Return (X, Y) of the center of cell containing provided text 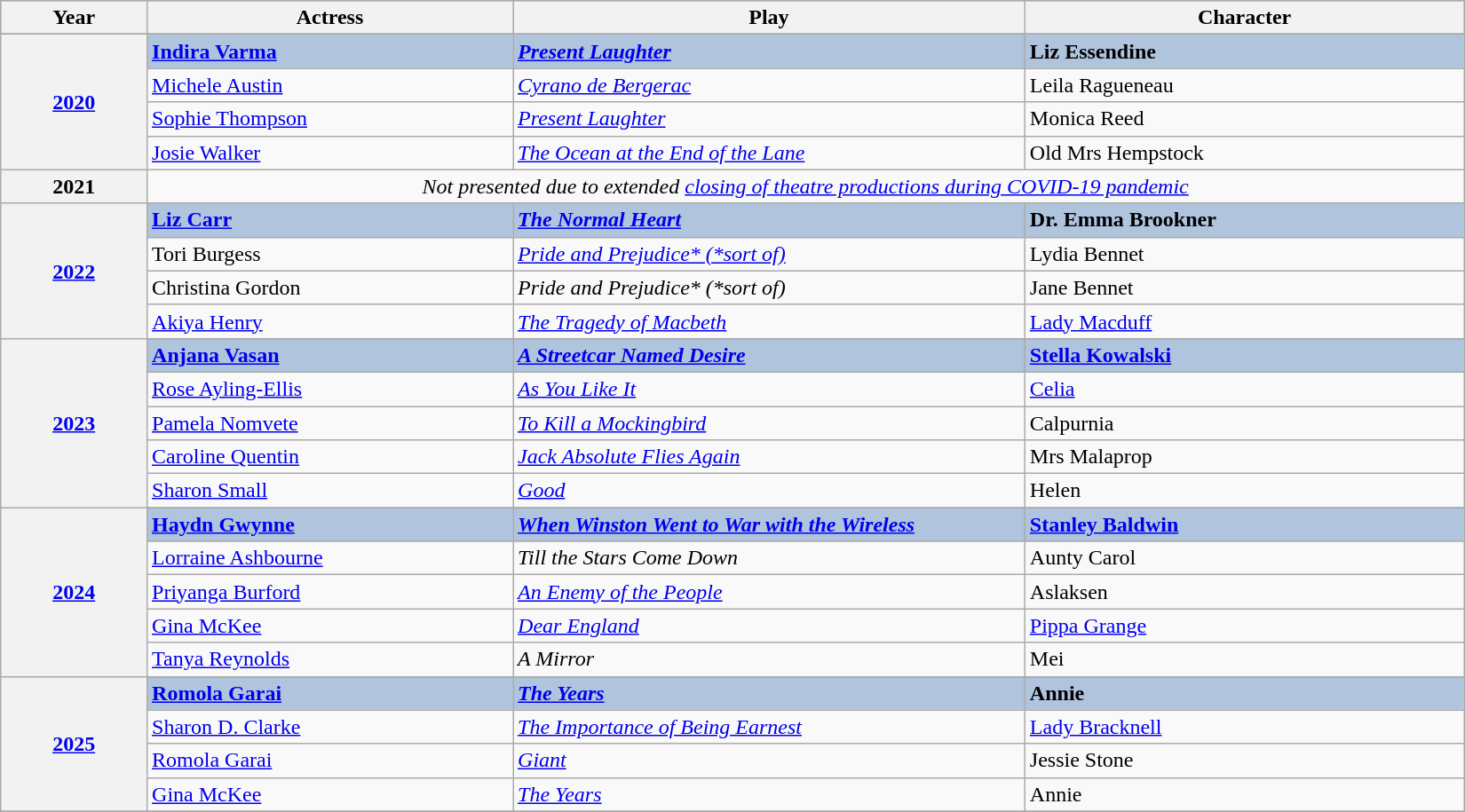
Liz Essendine (1244, 51)
2020 (75, 102)
2021 (75, 186)
Character (1244, 18)
Helen (1244, 491)
Pamela Nomvete (330, 423)
Lorraine Ashbourne (330, 558)
As You Like It (769, 389)
Lady Bracknell (1244, 727)
Christina Gordon (330, 288)
The Normal Heart (769, 220)
Actress (330, 18)
Lydia Bennet (1244, 254)
Rose Ayling-Ellis (330, 389)
Jessie Stone (1244, 761)
Caroline Quentin (330, 457)
Leila Ragueneau (1244, 85)
Giant (769, 761)
Play (769, 18)
Mrs Malaprop (1244, 457)
An Enemy of the People (769, 592)
Cyrano de Bergerac (769, 85)
Pippa Grange (1244, 626)
Haydn Gwynne (330, 524)
Michele Austin (330, 85)
Stanley Baldwin (1244, 524)
Stella Kowalski (1244, 355)
Lady Macduff (1244, 321)
Indira Varma (330, 51)
Dr. Emma Brookner (1244, 220)
Sharon D. Clarke (330, 727)
2025 (75, 744)
The Ocean at the End of the Lane (769, 153)
Liz Carr (330, 220)
Till the Stars Come Down (769, 558)
2024 (75, 592)
Aunty Carol (1244, 558)
A Streetcar Named Desire (769, 355)
Mei (1244, 659)
Akiya Henry (330, 321)
Not presented due to extended closing of theatre productions during COVID-19 pandemic (806, 186)
The Importance of Being Earnest (769, 727)
Anjana Vasan (330, 355)
Jack Absolute Flies Again (769, 457)
Priyanga Burford (330, 592)
2023 (75, 422)
Aslaksen (1244, 592)
Celia (1244, 389)
Year (75, 18)
To Kill a Mockingbird (769, 423)
Calpurnia (1244, 423)
Sharon Small (330, 491)
2022 (75, 271)
Tanya Reynolds (330, 659)
Tori Burgess (330, 254)
When Winston Went to War with the Wireless (769, 524)
Jane Bennet (1244, 288)
Dear England (769, 626)
A Mirror (769, 659)
Old Mrs Hempstock (1244, 153)
Monica Reed (1244, 119)
Sophie Thompson (330, 119)
Good (769, 491)
Josie Walker (330, 153)
The Tragedy of Macbeth (769, 321)
